For the text-containing cell, return its midpoint in [x, y] coordinate format. 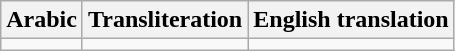
Transliteration [164, 20]
English translation [351, 20]
Arabic [42, 20]
